Return [x, y] of the center of cell containing provided text 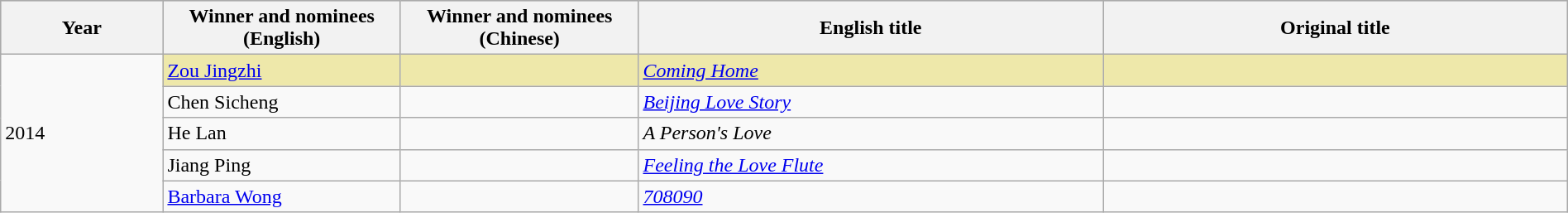
Year [82, 28]
Original title [1336, 28]
Barbara Wong [282, 196]
He Lan [282, 133]
2014 [82, 133]
Chen Sicheng [282, 102]
Zou Jingzhi [282, 70]
Winner and nominees(English) [282, 28]
Coming Home [871, 70]
Feeling the Love Flute [871, 165]
708090 [871, 196]
A Person's Love [871, 133]
English title [871, 28]
Beijing Love Story [871, 102]
Jiang Ping [282, 165]
Winner and nominees(Chinese) [519, 28]
